Scan for the cell matching the given text and deliver its [x, y] coordinate at center. 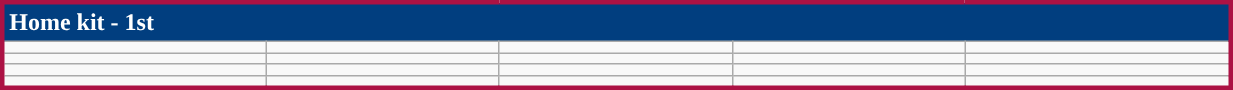
Home kit - 1st [616, 22]
